Detect which cell encompasses the target text, then output its [X, Y] center coordinate. 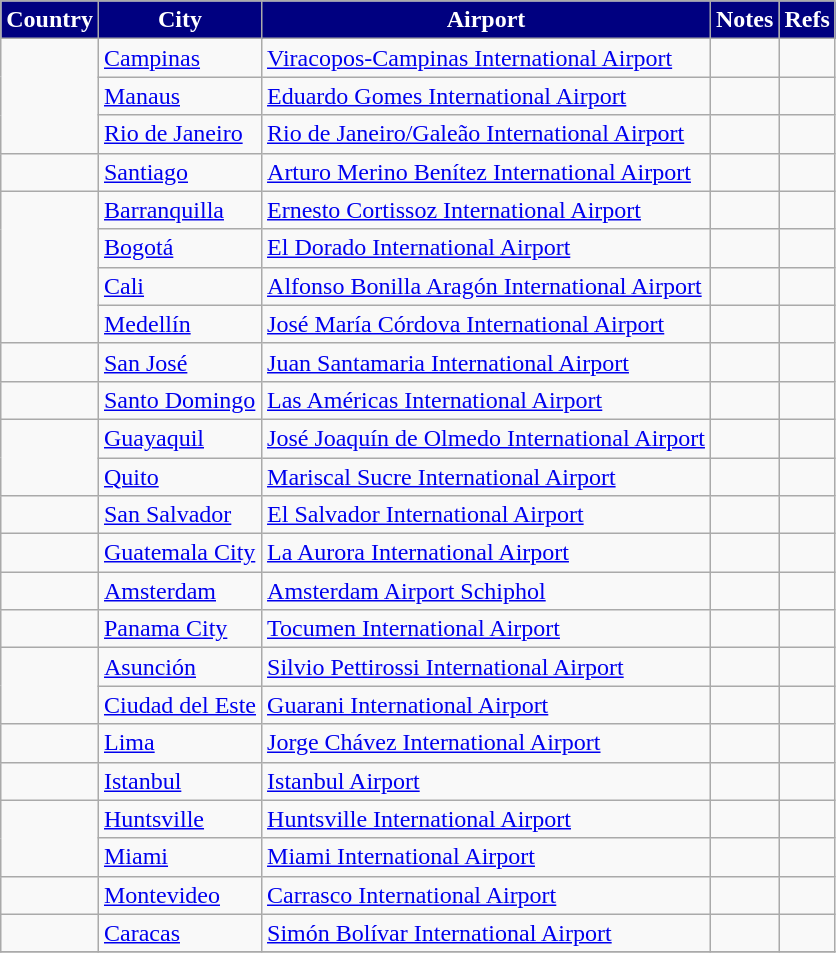
Huntsville International Airport [486, 819]
Simón Bolívar International Airport [486, 933]
Amsterdam [180, 591]
Bogotá [180, 248]
Amsterdam Airport Schiphol [486, 591]
Guatemala City [180, 553]
Jorge Chávez International Airport [486, 743]
Caracas [180, 933]
San José [180, 362]
Country [50, 20]
Las Américas International Airport [486, 400]
Tocumen International Airport [486, 629]
Eduardo Gomes International Airport [486, 96]
Rio de Janeiro [180, 134]
Airport [486, 20]
Panama City [180, 629]
Guarani International Airport [486, 705]
Santo Domingo [180, 400]
José Joaquín de Olmedo International Airport [486, 438]
Miami International Airport [486, 857]
Asunción [180, 667]
Mariscal Sucre International Airport [486, 477]
Notes [744, 20]
Rio de Janeiro/Galeão International Airport [486, 134]
Santiago [180, 172]
El Dorado International Airport [486, 248]
Lima [180, 743]
Cali [180, 286]
Ernesto Cortissoz International Airport [486, 210]
San Salvador [180, 515]
Huntsville [180, 819]
Carrasco International Airport [486, 895]
Manaus [180, 96]
Campinas [180, 58]
Viracopos-Campinas International Airport [486, 58]
Istanbul [180, 781]
Istanbul Airport [486, 781]
Refs [807, 20]
Quito [180, 477]
La Aurora International Airport [486, 553]
Juan Santamaria International Airport [486, 362]
Medellín [180, 324]
Alfonso Bonilla Aragón International Airport [486, 286]
City [180, 20]
Montevideo [180, 895]
José María Córdova International Airport [486, 324]
Silvio Pettirossi International Airport [486, 667]
Guayaquil [180, 438]
Barranquilla [180, 210]
Arturo Merino Benítez International Airport [486, 172]
Ciudad del Este [180, 705]
El Salvador International Airport [486, 515]
Miami [180, 857]
